Find where the given text appears and provide that cell's center as [x, y] coordinate. 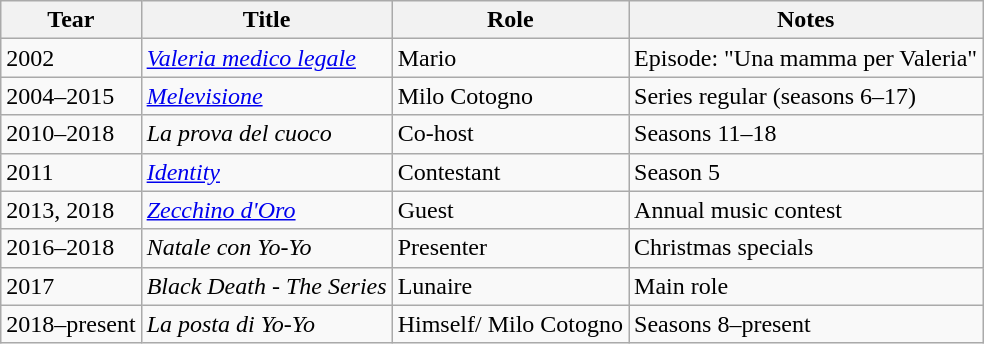
Tear [71, 20]
2004–2015 [71, 96]
2018–present [71, 324]
Contestant [510, 172]
Episode: "Una mamma per Valeria" [806, 58]
Seasons 8–present [806, 324]
Main role [806, 286]
Role [510, 20]
Lunaire [510, 286]
Presenter [510, 248]
Natale con Yo-Yo [266, 248]
Zecchino d'Oro [266, 210]
Milo Cotogno [510, 96]
Black Death - The Series [266, 286]
2016–2018 [71, 248]
Title [266, 20]
Annual music contest [806, 210]
2002 [71, 58]
Guest [510, 210]
La posta di Yo-Yo [266, 324]
2011 [71, 172]
Melevisione [266, 96]
Co-host [510, 134]
Identity [266, 172]
Series regular (seasons 6–17) [806, 96]
Notes [806, 20]
2013, 2018 [71, 210]
Seasons 11–18 [806, 134]
Christmas specials [806, 248]
Mario [510, 58]
2017 [71, 286]
Valeria medico legale [266, 58]
Season 5 [806, 172]
Himself/ Milo Cotogno [510, 324]
La prova del cuoco [266, 134]
2010–2018 [71, 134]
